Detect which cell encompasses the target text, then output its [x, y] center coordinate. 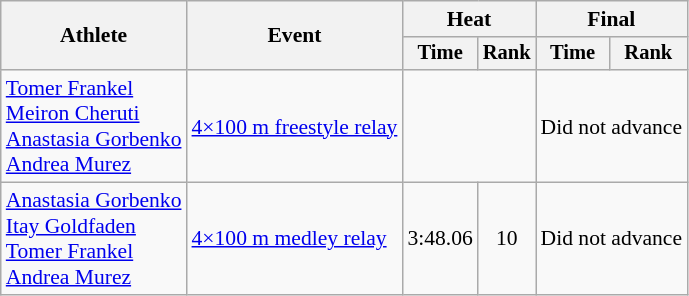
Event [295, 36]
Tomer FrankelMeiron CherutiAnastasia GorbenkoAndrea Murez [94, 126]
4×100 m freestyle relay [295, 126]
3:48.06 [440, 239]
10 [507, 239]
Final [612, 19]
4×100 m medley relay [295, 239]
Heat [468, 19]
Anastasia GorbenkoItay GoldfadenTomer FrankelAndrea Murez [94, 239]
Athlete [94, 36]
